Provide the (X, Y) coordinate of the cell's center where the given text is located.  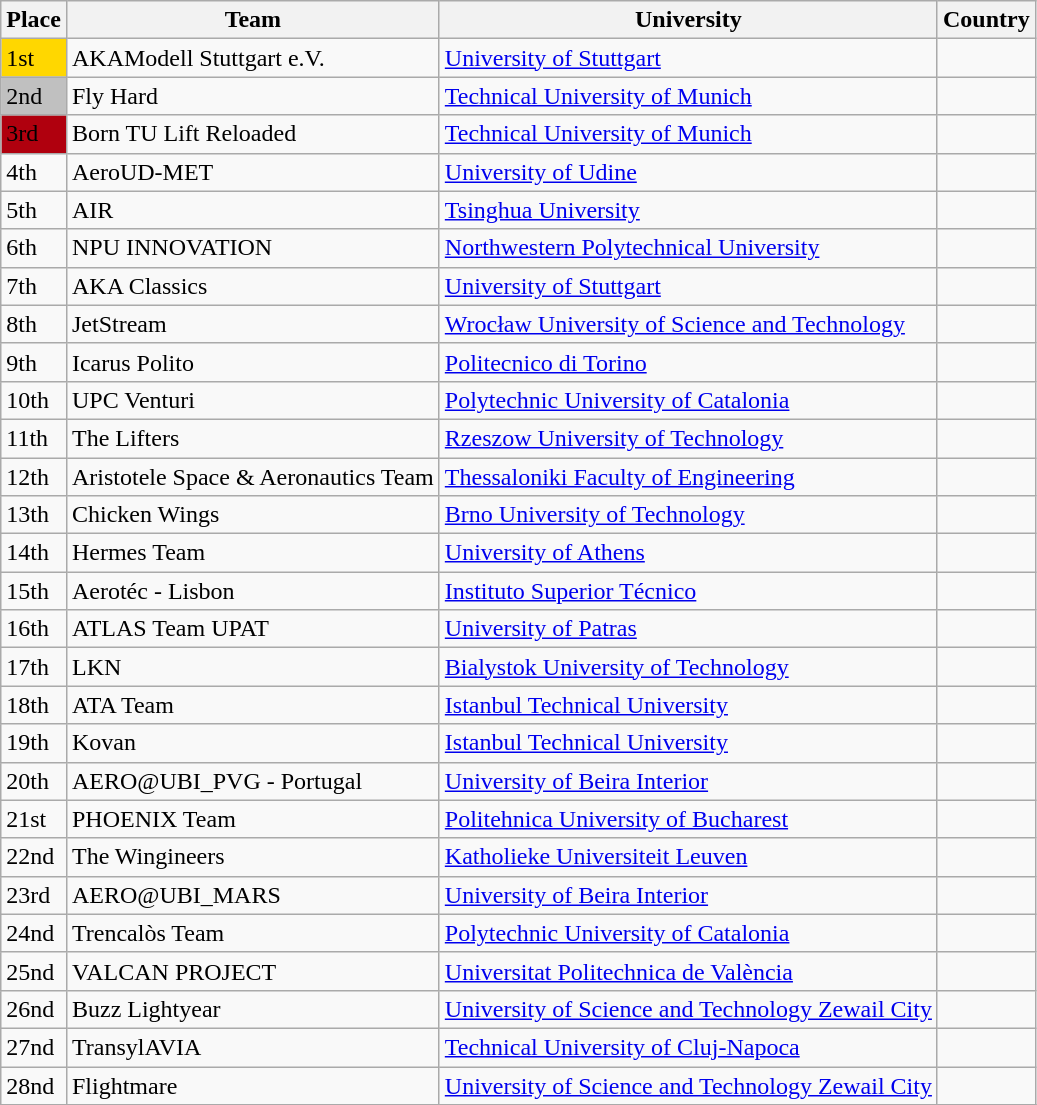
Northwestern Polytechnical University (688, 248)
10th (34, 400)
Universitat Politechnica de València (688, 971)
17th (34, 667)
25nd (34, 971)
Trencalòs Team (252, 933)
23rd (34, 895)
Hermes Team (252, 553)
NPU INNOVATION (252, 248)
22nd (34, 857)
Team (252, 20)
University of Athens (688, 553)
16th (34, 629)
The Lifters (252, 438)
Katholieke Universiteit Leuven (688, 857)
UPC Venturi (252, 400)
TransylAVIA (252, 1047)
Politehnica University of Bucharest (688, 819)
University (688, 20)
1st (34, 58)
26nd (34, 1009)
27nd (34, 1047)
19th (34, 743)
Buzz Lightyear (252, 1009)
Thessaloniki Faculty of Engineering (688, 477)
20th (34, 781)
Aristotele Space & Aeronautics Team (252, 477)
Technical University of Cluj-Napoca (688, 1047)
4th (34, 172)
28nd (34, 1085)
9th (34, 362)
AERO@UBI_MARS (252, 895)
ATLAS Team UPAT (252, 629)
8th (34, 324)
PHOENIX Team (252, 819)
7th (34, 286)
13th (34, 515)
The Wingineers (252, 857)
AKAModell Stuttgart e.V. (252, 58)
Fly Hard (252, 96)
Born TU Lift Reloaded (252, 134)
Country (986, 20)
AERO@UBI_PVG - Portugal (252, 781)
Brno University of Technology (688, 515)
14th (34, 553)
6th (34, 248)
15th (34, 591)
Chicken Wings (252, 515)
AIR (252, 210)
Kovan (252, 743)
AKA Classics (252, 286)
18th (34, 705)
12th (34, 477)
24nd (34, 933)
5th (34, 210)
3rd (34, 134)
Tsinghua University (688, 210)
Flightmare (252, 1085)
Bialystok University of Technology (688, 667)
21st (34, 819)
Place (34, 20)
Rzeszow University of Technology (688, 438)
Icarus Polito (252, 362)
Politecnico di Torino (688, 362)
Instituto Superior Técnico (688, 591)
University of Udine (688, 172)
VALCAN PROJECT (252, 971)
AeroUD-MET (252, 172)
University of Patras (688, 629)
Wrocław University of Science and Technology (688, 324)
LKN (252, 667)
11th (34, 438)
JetStream (252, 324)
ATA Team (252, 705)
Aerotéc - Lisbon (252, 591)
2nd (34, 96)
